Return [X, Y] of the center of cell containing provided text 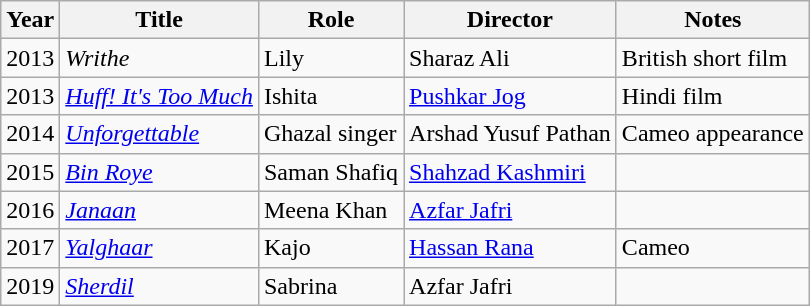
Cameo [712, 248]
2015 [30, 172]
Saman Shafiq [330, 172]
Hassan Rana [510, 248]
Kajo [330, 248]
Arshad Yusuf Pathan [510, 134]
2017 [30, 248]
Hindi film [712, 96]
Ghazal singer [330, 134]
Writhe [160, 58]
Cameo appearance [712, 134]
Shahzad Kashmiri [510, 172]
Role [330, 20]
Sabrina [330, 286]
Janaan [160, 210]
2016 [30, 210]
Title [160, 20]
Year [30, 20]
British short film [712, 58]
Unforgettable [160, 134]
Notes [712, 20]
Director [510, 20]
Meena Khan [330, 210]
Pushkar Jog [510, 96]
Sharaz Ali [510, 58]
Bin Roye [160, 172]
2019 [30, 286]
Lily [330, 58]
Huff! It's Too Much [160, 96]
Yalghaar [160, 248]
Ishita [330, 96]
Sherdil [160, 286]
2014 [30, 134]
